Capture the cell that displays the provided text and extract its (X, Y) central coordinate. 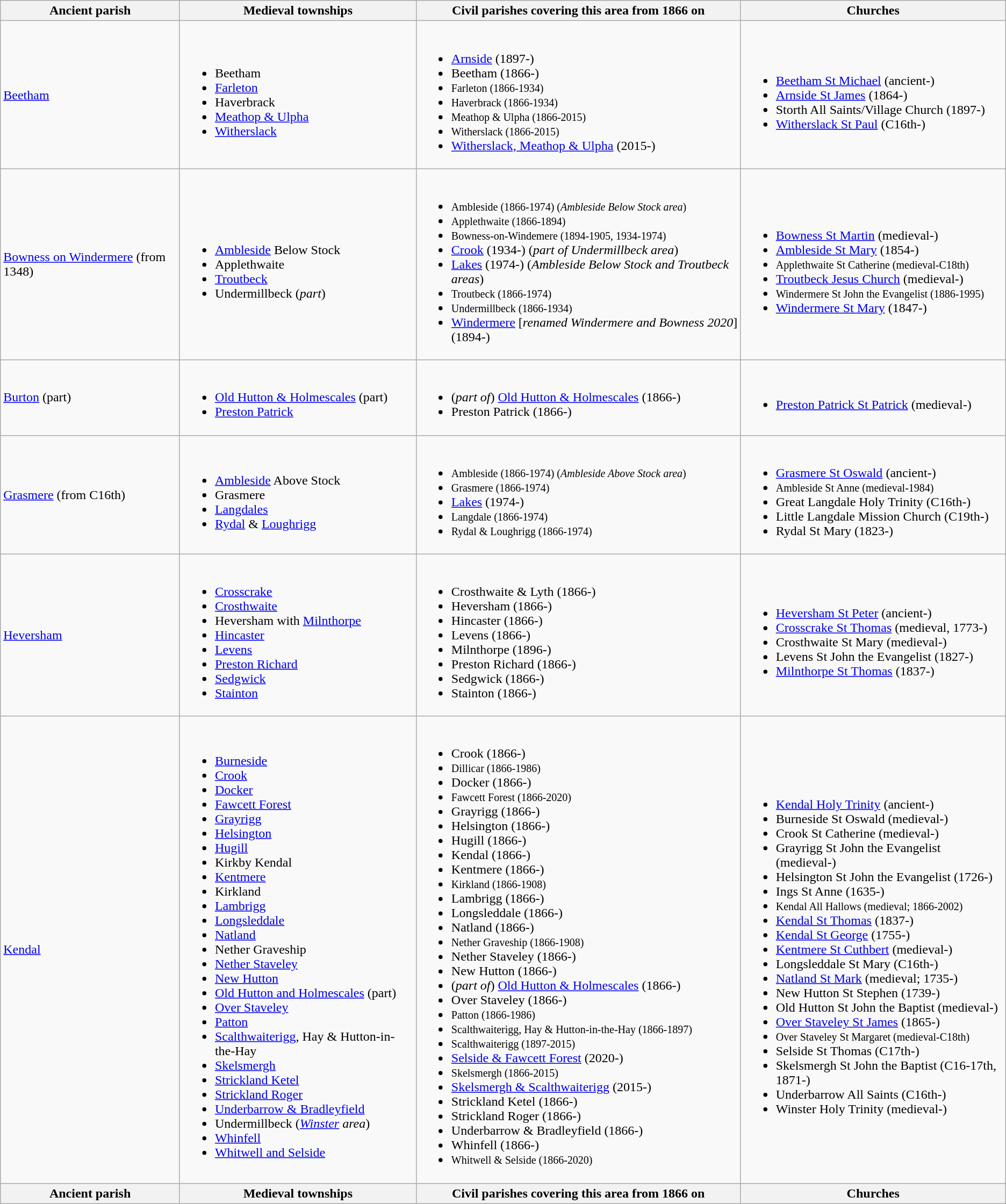
Old Hutton & Holmescales (part)Preston Patrick (298, 398)
Beetham (90, 95)
Ambleside Above StockGrasmereLangdalesRydal & Loughrigg (298, 494)
Crosthwaite & Lyth (1866-)Heversham (1866-)Hincaster (1866-)Levens (1866-)Milnthorpe (1896-)Preston Richard (1866-)Sedgwick (1866-)Stainton (1866-) (578, 635)
Bowness on Windermere (from 1348) (90, 264)
(part of) Old Hutton & Holmescales (1866-)Preston Patrick (1866-) (578, 398)
Burton (part) (90, 398)
Heversham (90, 635)
Grasmere (from C16th) (90, 494)
CrosscrakeCrosthwaiteHeversham with MilnthorpeHincasterLevensPreston RichardSedgwickStainton (298, 635)
Preston Patrick St Patrick (medieval-) (873, 398)
Ambleside (1866-1974) (Ambleside Above Stock area)Grasmere (1866-1974)Lakes (1974-)Langdale (1866-1974)Rydal & Loughrigg (1866-1974) (578, 494)
Kendal (90, 950)
Ambleside Below StockApplethwaiteTroutbeckUndermillbeck (part) (298, 264)
Beetham St Michael (ancient-)Arnside St James (1864-)Storth All Saints/Village Church (1897-)Witherslack St Paul (C16th-) (873, 95)
BeethamFarletonHaverbrackMeathop & UlphaWitherslack (298, 95)
